Capture the cell that displays the provided text and extract its (X, Y) central coordinate. 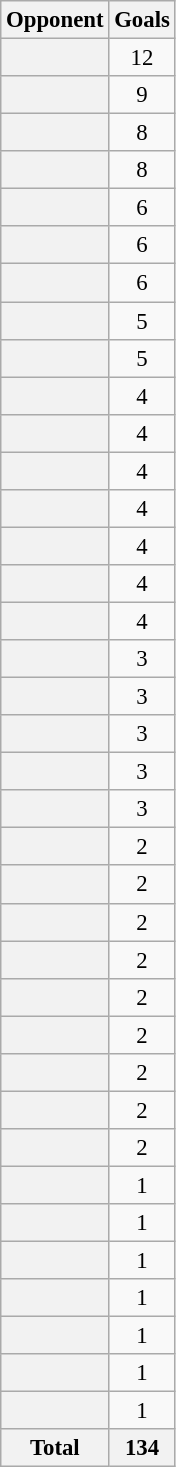
9 (142, 95)
Opponent (55, 20)
Goals (142, 20)
12 (142, 58)
